From the cell containing the given text, extract its center point as (X, Y) coordinate. 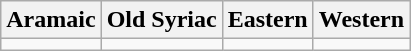
Aramaic (51, 20)
Western (361, 20)
Old Syriac (162, 20)
Eastern (268, 20)
